Search for the cell housing the specified text and yield its (x, y) center coordinate. 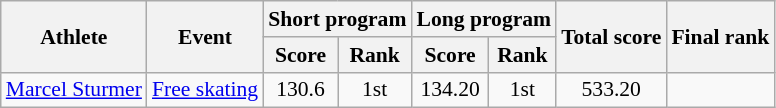
Short program (337, 19)
Total score (611, 36)
Event (205, 36)
Long program (484, 19)
533.20 (611, 90)
134.20 (450, 90)
Marcel Sturmer (74, 90)
Athlete (74, 36)
130.6 (300, 90)
Final rank (720, 36)
Free skating (205, 90)
